Return (x, y) of the center of cell containing provided text 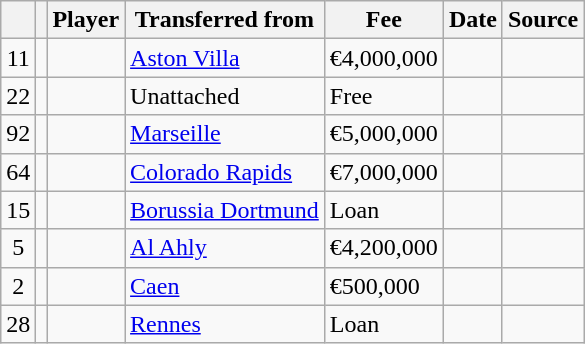
64 (18, 172)
Al Ahly (225, 248)
Aston Villa (225, 58)
28 (18, 324)
Transferred from (225, 20)
15 (18, 210)
Marseille (225, 134)
Source (542, 20)
22 (18, 96)
Unattached (225, 96)
€4,000,000 (384, 58)
€5,000,000 (384, 134)
Rennes (225, 324)
Date (472, 20)
Player (86, 20)
€4,200,000 (384, 248)
Caen (225, 286)
€500,000 (384, 286)
5 (18, 248)
2 (18, 286)
Borussia Dortmund (225, 210)
€7,000,000 (384, 172)
92 (18, 134)
Free (384, 96)
Fee (384, 20)
Colorado Rapids (225, 172)
11 (18, 58)
